Capture the cell that displays the provided text and extract its [x, y] central coordinate. 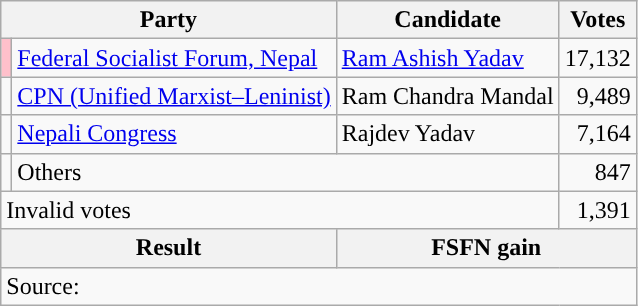
17,132 [598, 58]
Rajdev Yadav [448, 134]
1,391 [598, 210]
847 [598, 172]
Party [168, 20]
7,164 [598, 134]
Votes [598, 20]
Ram Chandra Mandal [448, 96]
Ram Ashish Yadav [448, 58]
9,489 [598, 96]
Nepali Congress [174, 134]
Source: [319, 286]
Result [168, 248]
Federal Socialist Forum, Nepal [174, 58]
Candidate [448, 20]
FSFN gain [486, 248]
Invalid votes [280, 210]
CPN (Unified Marxist–Leninist) [174, 96]
Others [286, 172]
